Return (x, y) of the center of cell containing provided text 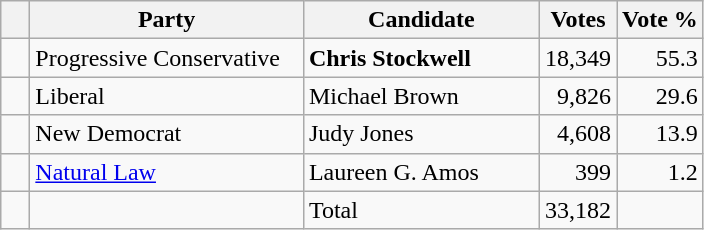
1.2 (660, 172)
29.6 (660, 96)
Progressive Conservative (167, 58)
9,826 (578, 96)
399 (578, 172)
Candidate (421, 20)
Total (421, 210)
33,182 (578, 210)
Natural Law (167, 172)
New Democrat (167, 134)
13.9 (660, 134)
4,608 (578, 134)
Votes (578, 20)
Michael Brown (421, 96)
Judy Jones (421, 134)
18,349 (578, 58)
Vote % (660, 20)
Laureen G. Amos (421, 172)
Liberal (167, 96)
Party (167, 20)
55.3 (660, 58)
Chris Stockwell (421, 58)
